Detect which cell encompasses the target text, then output its [x, y] center coordinate. 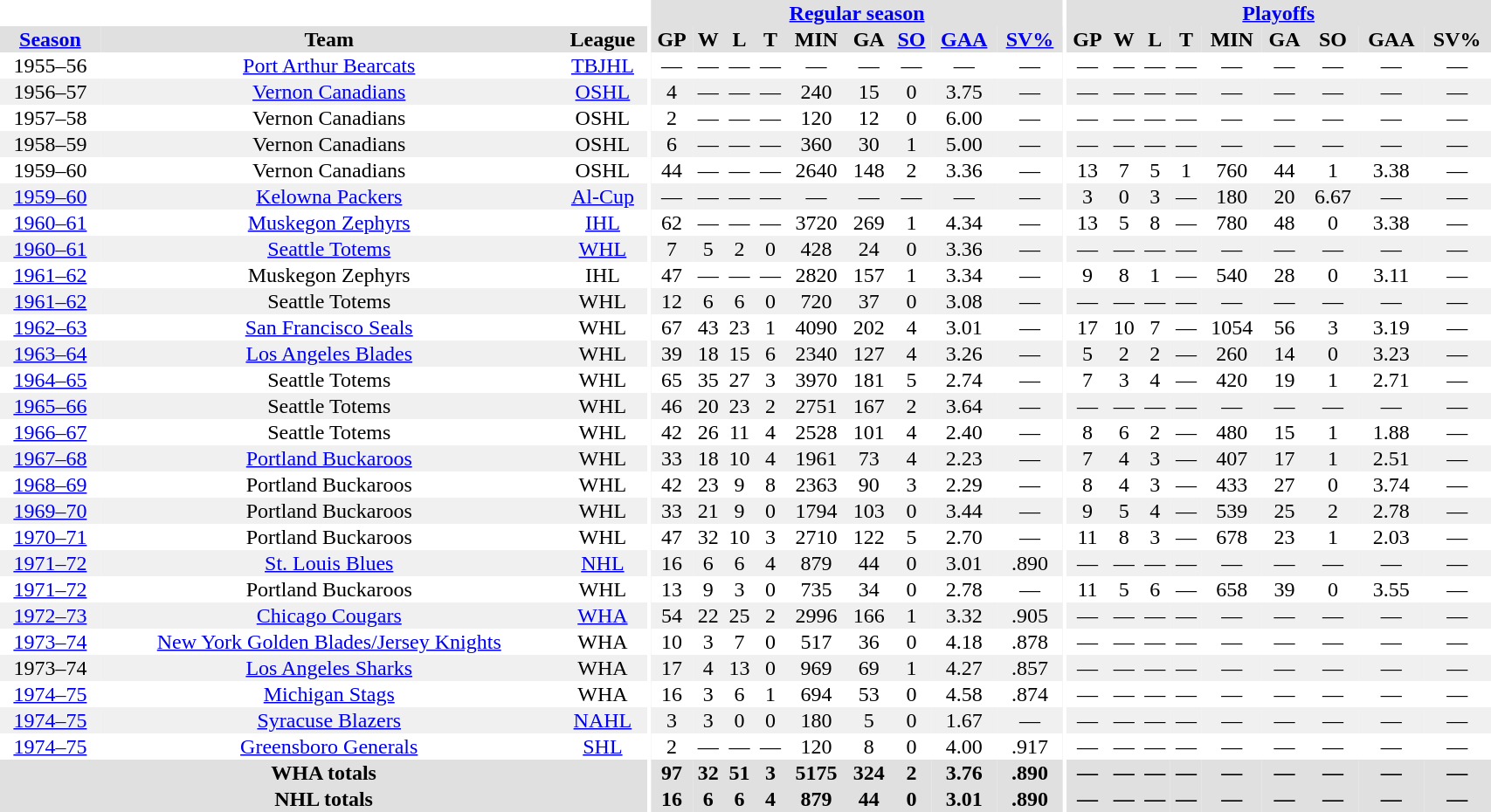
.905 [1030, 616]
2996 [816, 616]
3.44 [964, 511]
157 [868, 275]
3.08 [964, 301]
Playoffs [1279, 13]
56 [1284, 327]
6.67 [1333, 196]
735 [816, 589]
34 [868, 589]
2.51 [1391, 458]
1.67 [964, 720]
1969–70 [51, 511]
360 [816, 144]
WHA totals [323, 773]
4.00 [964, 747]
1794 [816, 511]
4.18 [964, 642]
2363 [816, 485]
2.03 [1391, 537]
4090 [816, 327]
67 [672, 327]
14 [1284, 354]
Al-Cup [603, 196]
3970 [816, 380]
28 [1284, 275]
1966–67 [51, 432]
3.11 [1391, 275]
24 [868, 249]
658 [1232, 589]
.857 [1030, 668]
St. Louis Blues [329, 563]
166 [868, 616]
101 [868, 432]
780 [1232, 223]
2710 [816, 537]
2.23 [964, 458]
.917 [1030, 747]
Chicago Cougars [329, 616]
3.34 [964, 275]
21 [708, 511]
428 [816, 249]
4.58 [964, 694]
36 [868, 642]
48 [1284, 223]
2820 [816, 275]
43 [708, 327]
3720 [816, 223]
181 [868, 380]
324 [868, 773]
1972–73 [51, 616]
260 [1232, 354]
NAHL [603, 720]
97 [672, 773]
35 [708, 380]
269 [868, 223]
Regular season [857, 13]
69 [868, 668]
4.34 [964, 223]
Greensboro Generals [329, 747]
90 [868, 485]
433 [1232, 485]
103 [868, 511]
.874 [1030, 694]
1965–66 [51, 406]
3.74 [1391, 485]
3.76 [964, 773]
1961 [816, 458]
San Francisco Seals [329, 327]
Los Angeles Sharks [329, 668]
1957–58 [51, 118]
Kelowna Packers [329, 196]
420 [1232, 380]
3.19 [1391, 327]
678 [1232, 537]
539 [1232, 511]
1956–57 [51, 92]
6.00 [964, 118]
3.55 [1391, 589]
1.88 [1391, 432]
TBJHL [603, 65]
5175 [816, 773]
Port Arthur Bearcats [329, 65]
167 [868, 406]
517 [816, 642]
30 [868, 144]
Los Angeles Blades [329, 354]
4.27 [964, 668]
2528 [816, 432]
51 [740, 773]
240 [816, 92]
New York Golden Blades/Jersey Knights [329, 642]
2.29 [964, 485]
54 [672, 616]
3.64 [964, 406]
26 [708, 432]
2.70 [964, 537]
Syracuse Blazers [329, 720]
62 [672, 223]
1968–69 [51, 485]
5.00 [964, 144]
2340 [816, 354]
122 [868, 537]
3.26 [964, 354]
37 [868, 301]
.878 [1030, 642]
19 [1284, 380]
1054 [1232, 327]
3.23 [1391, 354]
1962–63 [51, 327]
2.74 [964, 380]
1967–68 [51, 458]
SHL [603, 747]
540 [1232, 275]
1964–65 [51, 380]
720 [816, 301]
NHL [603, 563]
127 [868, 354]
46 [672, 406]
73 [868, 458]
1958–59 [51, 144]
202 [868, 327]
1955–56 [51, 65]
969 [816, 668]
148 [868, 170]
1970–71 [51, 537]
53 [868, 694]
League [603, 39]
22 [708, 616]
694 [816, 694]
Season [51, 39]
2640 [816, 170]
2.40 [964, 432]
760 [1232, 170]
2.71 [1391, 380]
Team [329, 39]
407 [1232, 458]
Michigan Stags [329, 694]
2751 [816, 406]
65 [672, 380]
1963–64 [51, 354]
3.75 [964, 92]
3.32 [964, 616]
480 [1232, 432]
NHL totals [323, 799]
